Capture the cell that displays the provided text and extract its [X, Y] central coordinate. 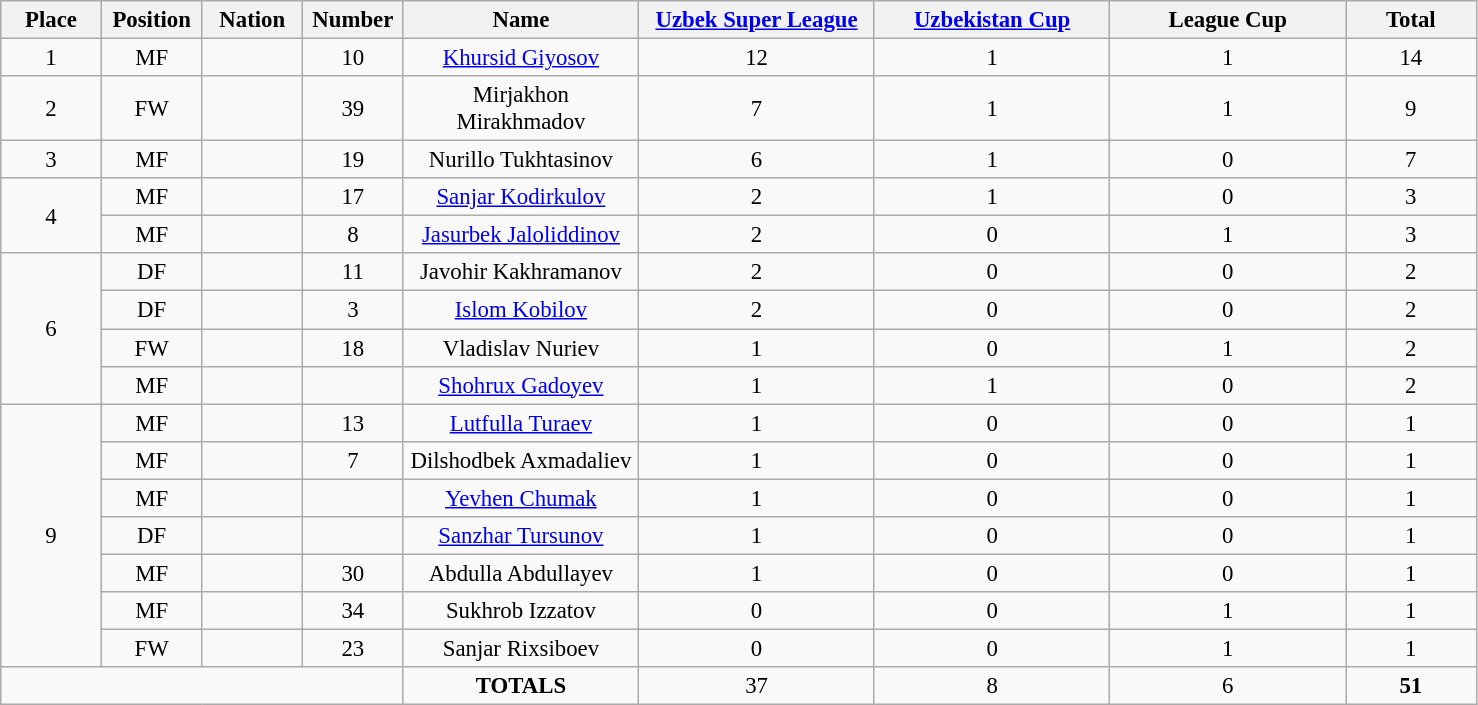
Shohrux Gadoyev [521, 385]
4 [52, 216]
Number [354, 20]
10 [354, 58]
Nation [252, 20]
23 [354, 648]
39 [354, 108]
Abdulla Abdullayev [521, 573]
Dilshodbek Axmadaliev [521, 460]
Place [52, 20]
Islom Kobilov [521, 310]
Nurillo Tukhtasinov [521, 160]
Vladislav Nuriev [521, 348]
League Cup [1228, 20]
Mirjakhon Mirakhmadov [521, 108]
Name [521, 20]
Total [1412, 20]
12 [757, 58]
30 [354, 573]
Sukhrob Izzatov [521, 611]
TOTALS [521, 686]
14 [1412, 58]
13 [354, 423]
37 [757, 686]
Uzbek Super League [757, 20]
Yevhen Chumak [521, 498]
34 [354, 611]
51 [1412, 686]
Sanzhar Tursunov [521, 536]
Javohir Kakhramanov [521, 273]
Khursid Giyosov [521, 58]
11 [354, 273]
17 [354, 197]
Jasurbek Jaloliddinov [521, 235]
18 [354, 348]
Lutfulla Turaev [521, 423]
19 [354, 160]
Sanjar Kodirkulov [521, 197]
Uzbekistan Cup [992, 20]
Position [152, 20]
Sanjar Rixsiboev [521, 648]
